Determine the [x, y] coordinate at the center of the cell enclosing the given text.  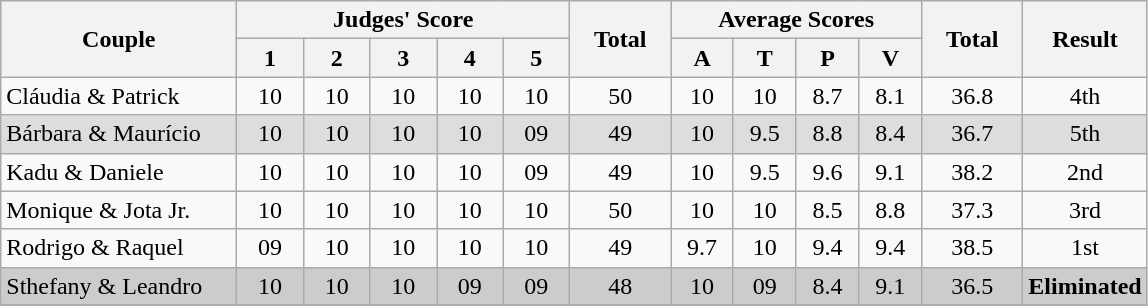
48 [620, 286]
9.7 [702, 248]
36.7 [972, 134]
Couple [119, 39]
4 [470, 58]
Sthefany & Leandro [119, 286]
T [764, 58]
2 [336, 58]
Cláudia & Patrick [119, 96]
3 [404, 58]
P [828, 58]
Eliminated [1085, 286]
37.3 [972, 210]
5 [536, 58]
3rd [1085, 210]
4th [1085, 96]
38.5 [972, 248]
5th [1085, 134]
Average Scores [796, 20]
Rodrigo & Raquel [119, 248]
Bárbara & Maurício [119, 134]
8.1 [890, 96]
8.5 [828, 210]
2nd [1085, 172]
V [890, 58]
1st [1085, 248]
36.5 [972, 286]
Judges' Score [404, 20]
36.8 [972, 96]
38.2 [972, 172]
8.7 [828, 96]
A [702, 58]
Result [1085, 39]
Kadu & Daniele [119, 172]
9.6 [828, 172]
Monique & Jota Jr. [119, 210]
1 [270, 58]
